Extract the (X, Y) coordinate from the center of the cell holding the provided text.  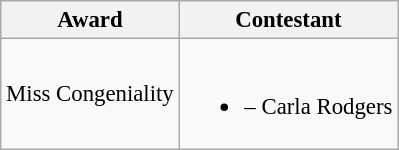
Award (90, 20)
Contestant (288, 20)
Miss Congeniality (90, 94)
– Carla Rodgers (288, 94)
